Find where the given text appears and provide that cell's center as [x, y] coordinate. 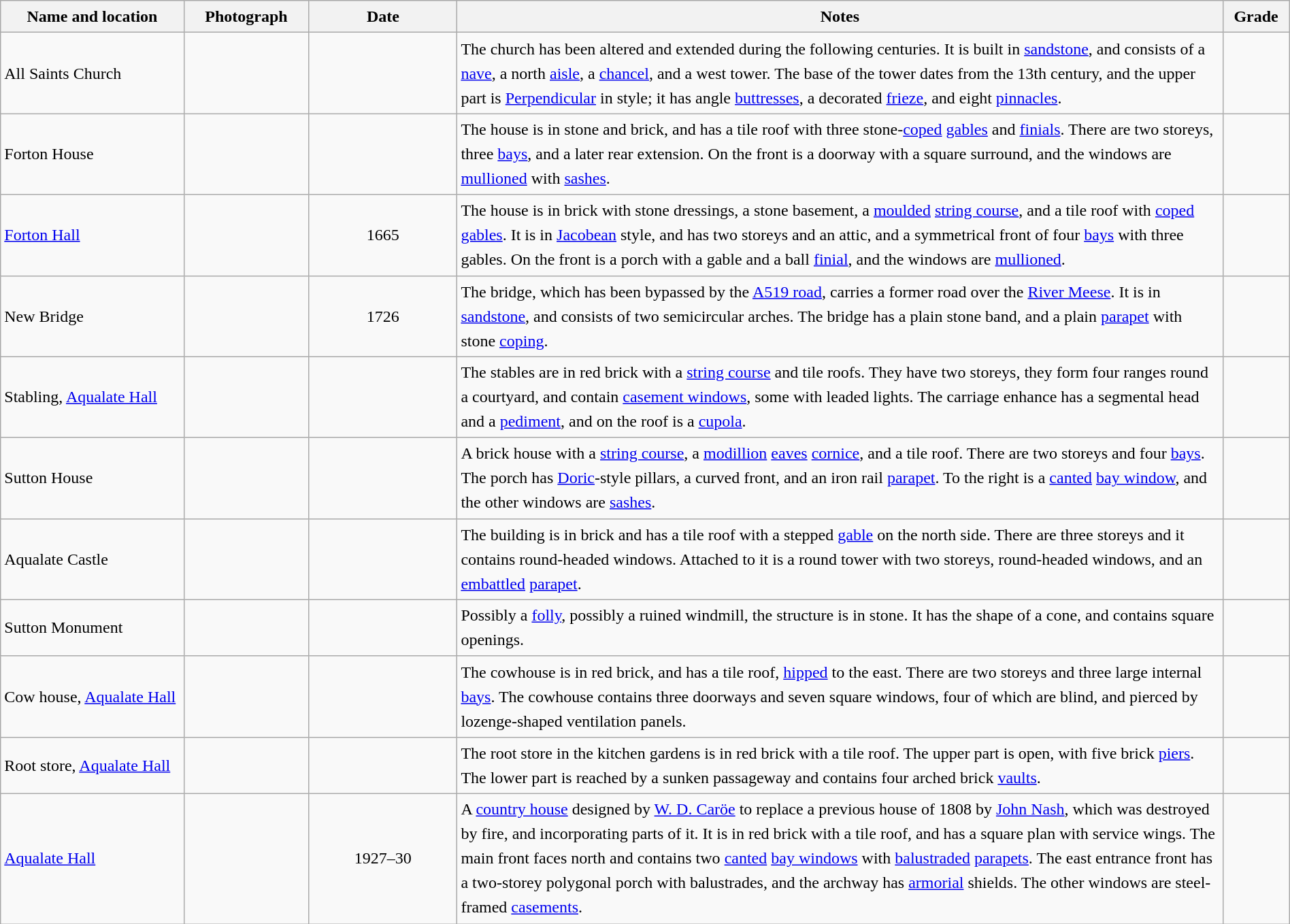
Aqualate Hall [93, 859]
Date [383, 16]
Name and location [93, 16]
Aqualate Castle [93, 559]
Notes [840, 16]
Forton Hall [93, 235]
Sutton House [93, 478]
Stabling, Aqualate Hall [93, 397]
Possibly a folly, possibly a ruined windmill, the structure is in stone. It has the shape of a cone, and contains square openings. [840, 627]
Sutton Monument [93, 627]
Root store, Aqualate Hall [93, 765]
Forton House [93, 154]
Grade [1256, 16]
Photograph [246, 16]
All Saints Church [93, 73]
Cow house, Aqualate Hall [93, 697]
1726 [383, 316]
New Bridge [93, 316]
1927–30 [383, 859]
1665 [383, 235]
